For the text-containing cell, return its midpoint in (X, Y) coordinate format. 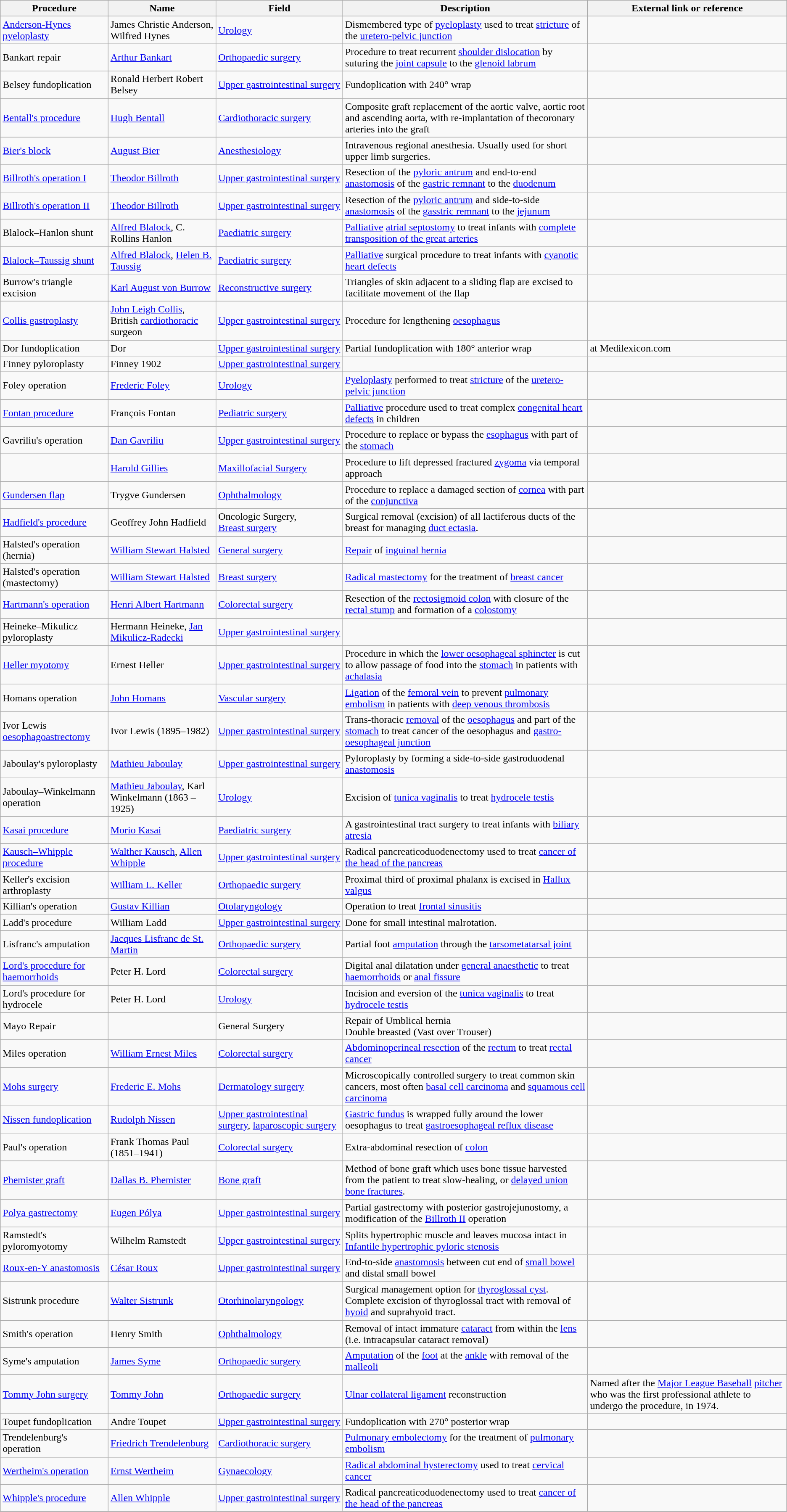
Trendelenburg's operation (54, 1443)
Alfred Blalock, C. Rollins Hanlon (162, 233)
Mayo Repair (54, 1026)
General Surgery (280, 1026)
Keller's excision arthroplasty (54, 885)
Pediatric surgery (280, 413)
Otorhinolaryngology (280, 1301)
Fundoplication with 270° posterior wrap (465, 1422)
Procedure (54, 8)
Ligation of the femoral vein to prevent pulmonary embolism in patients with deep venous thrombosis (465, 698)
Anderson-Hynes pyeloplasty (54, 30)
General surgery (280, 550)
Surgical removal (excision) of all lactiferous ducts of the breast for managing duct ectasia. (465, 522)
Dor (162, 348)
Procedure in which the lower oesophageal sphincter is cut to allow passage of food into the stomach in patients with achalasia (465, 665)
Splits hypertrophic muscle and leaves mucosa intact in Infantile hypertrophic pyloric stenosis (465, 1240)
Mathieu Jaboulay (162, 764)
Alfred Blalock, Helen B. Taussig (162, 260)
Wertheim's operation (54, 1471)
A gastrointestinal tract surgery to treat infants with biliary atresia (465, 830)
Done for small intestinal malrotation. (465, 923)
Sistrunk procedure (54, 1301)
Gynaecology (280, 1471)
Tommy John surgery (54, 1394)
Palliative atrial septostomy to treat infants with complete transposition of the great arteries (465, 233)
Billroth's operation II (54, 205)
Kausch–Whipple procedure (54, 858)
Lord's procedure for haemorrhoids (54, 971)
Ivor Lewis (1895–1982) (162, 731)
Procedure to treat recurrent shoulder dislocation by suturing the joint capsule to the glenoid labrum (465, 57)
Intravenous regional anesthesia. Usually used for short upper limb surgeries. (465, 151)
Dermatology surgery (280, 1086)
Ernst Wertheim (162, 1471)
Vascular surgery (280, 698)
Blalock–Hanlon shunt (54, 233)
Geoffrey John Hadfield (162, 522)
Ladd's procedure (54, 923)
Dor fundoplication (54, 348)
John Leigh Collis, British cardiothoracic surgeon (162, 320)
Operation to treat frontal sinusitis (465, 907)
Halsted's operation (hernia) (54, 550)
Radical mastectomy for the treatment of breast cancer (465, 577)
Hugh Bentall (162, 118)
Removal of intact immature cataract from within the lens (i.e. intracapsular cataract removal) (465, 1334)
Tommy John (162, 1394)
Mohs surgery (54, 1086)
Gustav Killian (162, 907)
Frank Thomas Paul (1851–1941) (162, 1147)
William Ladd (162, 923)
Abdominoperineal resection of the rectum to treat rectal cancer (465, 1054)
Surgical management option for thyroglossal cyst. Complete excision of thyroglossal tract with removal of hyoid and suprahyoid tract. (465, 1301)
August Bier (162, 151)
Mathieu Jaboulay, Karl Winkelmann (1863 – 1925) (162, 797)
Nissen fundoplication (54, 1119)
Pyloroplasty by forming a side-to-side gastroduodenal anastomosis (465, 764)
Amputation of the foot at the ankle with removal of the malleoli (465, 1361)
Bier's block (54, 151)
Method of bone graft which uses bone tissue harvested from the patient to treat slow-healing, or delayed union bone fractures. (465, 1180)
Hartmann's operation (54, 605)
Maxillofacial Surgery (280, 468)
Palliative procedure used to treat complex congenital heart defects in children (465, 413)
Gastric fundus is wrapped fully around the lower oesophagus to treat gastroesophageal reflux disease (465, 1119)
Whipple's procedure (54, 1498)
Procedure to replace or bypass the esophagus with part of the stomach (465, 441)
Bankart repair (54, 57)
Andre Toupet (162, 1422)
Walter Sistrunk (162, 1301)
Palliative surgical procedure to treat infants with cyanotic heart defects (465, 260)
Otolaryngology (280, 907)
Lisfranc's amputation (54, 944)
Trans-thoracic removal of the oesophagus and part of the stomach to treat cancer of the oesophagus and gastro-oesophageal junction (465, 731)
Fontan procedure (54, 413)
Oncologic Surgery,Breast surgery (280, 522)
Frederic Foley (162, 386)
Frederic E. Mohs (162, 1086)
Heineke–Mikulicz pyloroplasty (54, 632)
Trygve Gundersen (162, 495)
Rudolph Nissen (162, 1119)
James Christie Anderson, Wilfred Hynes (162, 30)
Gavriliu's operation (54, 441)
Phemister graft (54, 1180)
Finney pyloroplasty (54, 364)
Extra-abdominal resection of colon (465, 1147)
Blalock–Taussig shunt (54, 260)
César Roux (162, 1268)
Bone graft (280, 1180)
Smith's operation (54, 1334)
Repair of inguinal hernia (465, 550)
Anesthesiology (280, 151)
Dismembered type of pyeloplasty used to treat stricture of the uretero-pelvic junction (465, 30)
Incision and eversion of the tunica vaginalis to treat hydrocele testis (465, 999)
Fundoplication with 240° wrap (465, 85)
Arthur Bankart (162, 57)
William L. Keller (162, 885)
Triangles of skin adjacent to a sliding flap are excised to facilitate movement of the flap (465, 288)
Pulmonary embolectomy for the treatment of pulmonary embolism (465, 1443)
Partial fundoplication with 180° anterior wrap (465, 348)
Harold Gillies (162, 468)
Heller myotomy (54, 665)
Allen Whipple (162, 1498)
Hadfield's procedure (54, 522)
Field (280, 8)
End-to-side anastomosis between cut end of small bowel and distal small bowel (465, 1268)
Description (465, 8)
Name (162, 8)
Dallas B. Phemister (162, 1180)
Burrow's triangle excision (54, 288)
Procedure to lift depressed fractured zygoma via temporal approach (465, 468)
Microscopically controlled surgery to treat common skin cancers, most often basal cell carcinoma and squamous cell carcinoma (465, 1086)
Jaboulay's pyloroplasty (54, 764)
Resection of the pyloric antrum and end-to-end anastomosis of the gastric remnant to the duodenum (465, 178)
Halsted's operation (mastectomy) (54, 577)
Belsey fundoplication (54, 85)
Procedure for lengthening oesophagus (465, 320)
Toupet fundoplication (54, 1422)
James Syme (162, 1361)
Digital anal dilatation under general anaesthetic to treat haemorrhoids or anal fissure (465, 971)
Dan Gavriliu (162, 441)
Bentall's procedure (54, 118)
Foley operation (54, 386)
Repair of Umblical herniaDouble breasted (Vast over Trouser) (465, 1026)
Wilhelm Ramstedt (162, 1240)
Resection of the rectosigmoid colon with closure of the rectal stump and formation of a colostomy (465, 605)
Jacques Lisfranc de St. Martin (162, 944)
Partial gastrectomy with posterior gastrojejunostomy, a modification of the Billroth II operation (465, 1213)
Syme's amputation (54, 1361)
Gundersen flap (54, 495)
Excision of tunica vaginalis to treat hydrocele testis (465, 797)
Breast surgery (280, 577)
Hermann Heineke, Jan Mikulicz-Radecki (162, 632)
Collis gastroplasty (54, 320)
Morio Kasai (162, 830)
Finney 1902 (162, 364)
Partial foot amputation through the tarsometatarsal joint (465, 944)
Ramstedt's pyloromyotomy (54, 1240)
Ronald Herbert Robert Belsey (162, 85)
Lord's procedure for hydrocele (54, 999)
Walther Kausch, Allen Whipple (162, 858)
Resection of the pyloric antrum and side-to-side anastomosis of the gasstric remnant to the jejunum (465, 205)
Eugen Pólya (162, 1213)
Proximal third of proximal phalanx is excised in Hallux valgus (465, 885)
Ulnar collateral ligament reconstruction (465, 1394)
Ivor Lewis oesophagoastrectomy (54, 731)
Paul's operation (54, 1147)
William Ernest Miles (162, 1054)
Composite graft replacement of the aortic valve, aortic root and ascending aorta, with re-implantation of thecoronary arteries into the graft (465, 118)
Karl August von Burrow (162, 288)
External link or reference (687, 8)
Ernest Heller (162, 665)
Killian's operation (54, 907)
Reconstructive surgery (280, 288)
Radical abdominal hysterectomy used to treat cervical cancer (465, 1471)
Miles operation (54, 1054)
John Homans (162, 698)
Homans operation (54, 698)
Henry Smith (162, 1334)
Roux-en-Y anastomosis (54, 1268)
Kasai procedure (54, 830)
at Medilexicon.com (687, 348)
Jaboulay–Winkelmann operation (54, 797)
François Fontan (162, 413)
Friedrich Trendelenburg (162, 1443)
Billroth's operation I (54, 178)
Polya gastrectomy (54, 1213)
Henri Albert Hartmann (162, 605)
Upper gastrointestinal surgery, laparoscopic surgery (280, 1119)
Named after the Major League Baseball pitcher who was the first professional athlete to undergo the procedure, in 1974. (687, 1394)
Procedure to replace a damaged section of cornea with part of the conjunctiva (465, 495)
Pyeloplasty performed to treat stricture of the uretero-pelvic junction (465, 386)
